Extract the [X, Y] coordinate from the center of the cell holding the provided text.  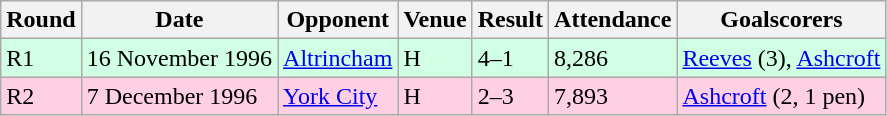
Round [41, 20]
York City [338, 96]
Result [510, 20]
7 December 1996 [179, 96]
7,893 [613, 96]
R1 [41, 58]
Reeves (3), Ashcroft [782, 58]
4–1 [510, 58]
Attendance [613, 20]
2–3 [510, 96]
R2 [41, 96]
Altrincham [338, 58]
8,286 [613, 58]
Ashcroft (2, 1 pen) [782, 96]
Opponent [338, 20]
Date [179, 20]
Goalscorers [782, 20]
16 November 1996 [179, 58]
Venue [435, 20]
